Determine the [X, Y] coordinate at the center of the cell enclosing the given text.  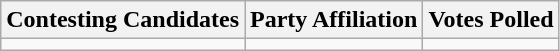
Contesting Candidates [123, 20]
Votes Polled [491, 20]
Party Affiliation [334, 20]
